Scan for the cell matching the given text and deliver its [x, y] coordinate at center. 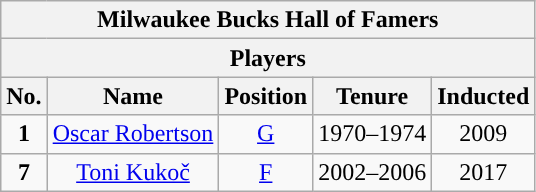
Oscar Robertson [133, 134]
1 [24, 134]
2009 [484, 134]
Position [266, 96]
Name [133, 96]
1970–1974 [372, 134]
Milwaukee Bucks Hall of Famers [268, 20]
No. [24, 96]
Tenure [372, 96]
7 [24, 172]
Players [268, 58]
G [266, 134]
Inducted [484, 96]
F [266, 172]
2002–2006 [372, 172]
Toni Kukoč [133, 172]
2017 [484, 172]
